Capture the cell that displays the provided text and extract its [x, y] central coordinate. 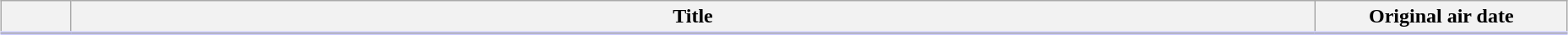
Original air date [1441, 17]
Title [693, 17]
